Detect which cell encompasses the target text, then output its (X, Y) center coordinate. 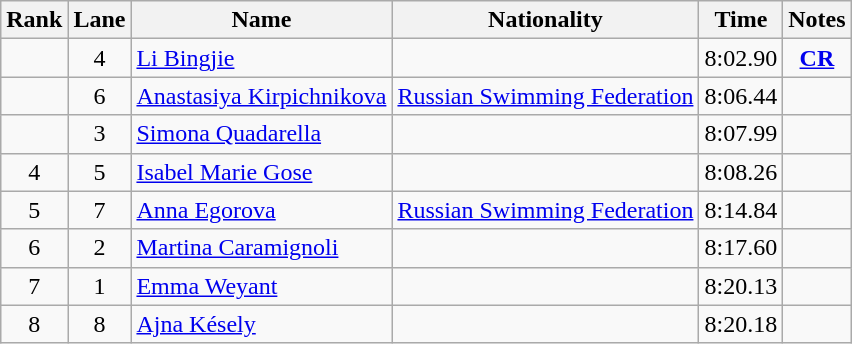
Rank (34, 20)
2 (100, 248)
Isabel Marie Gose (262, 172)
1 (100, 286)
Anna Egorova (262, 210)
8:14.84 (741, 210)
Emma Weyant (262, 286)
8:17.60 (741, 248)
8:02.90 (741, 58)
8:06.44 (741, 96)
Notes (817, 20)
Nationality (546, 20)
Name (262, 20)
Ajna Késely (262, 324)
8:20.13 (741, 286)
Simona Quadarella (262, 134)
3 (100, 134)
8:20.18 (741, 324)
CR (817, 58)
8:08.26 (741, 172)
Anastasiya Kirpichnikova (262, 96)
Time (741, 20)
Li Bingjie (262, 58)
8:07.99 (741, 134)
Martina Caramignoli (262, 248)
Lane (100, 20)
